For the text-containing cell, return its midpoint in [X, Y] coordinate format. 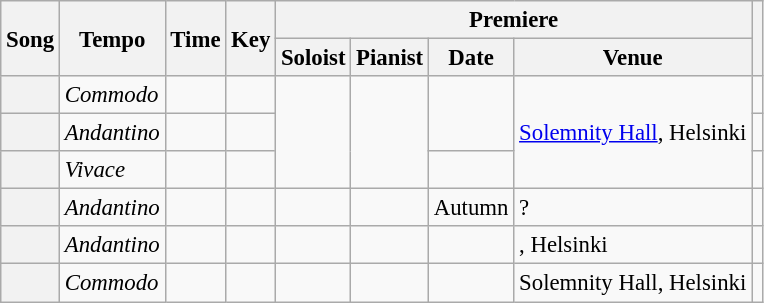
, Helsinki [633, 245]
Date [470, 58]
Venue [633, 58]
Song [30, 38]
Autumn [470, 208]
Premiere [514, 20]
Soloist [314, 58]
Tempo [112, 38]
? [633, 208]
Key [251, 38]
Vivace [112, 170]
Time [196, 38]
Pianist [390, 58]
